Provide the [X, Y] coordinate of the cell's center where the given text is located.  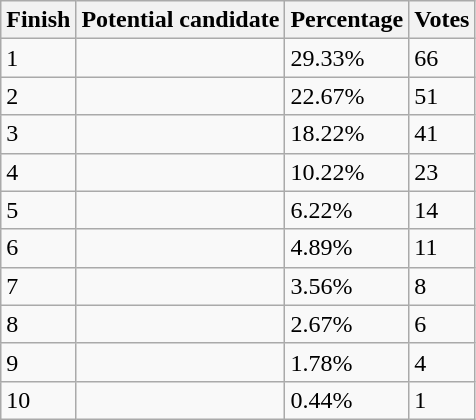
2.67% [347, 324]
5 [38, 210]
10.22% [347, 172]
Potential candidate [180, 20]
51 [442, 96]
7 [38, 286]
2 [38, 96]
Finish [38, 20]
10 [38, 400]
3.56% [347, 286]
3 [38, 134]
1.78% [347, 362]
Percentage [347, 20]
Votes [442, 20]
66 [442, 58]
22.67% [347, 96]
9 [38, 362]
23 [442, 172]
29.33% [347, 58]
4.89% [347, 248]
6.22% [347, 210]
18.22% [347, 134]
14 [442, 210]
0.44% [347, 400]
11 [442, 248]
41 [442, 134]
